Return (x, y) of the center of cell containing provided text 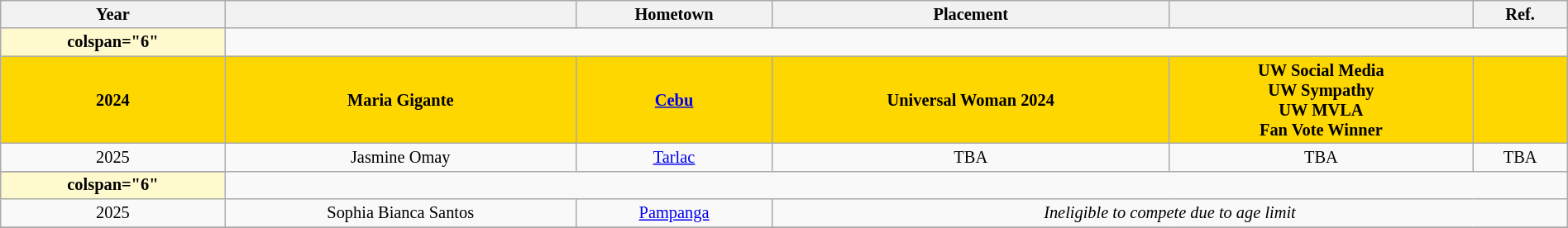
Placement (971, 14)
Ref. (1520, 14)
Pampanga (673, 213)
Ineligible to compete due to age limit (1170, 213)
2024 (112, 100)
Cebu (673, 100)
Maria Gigante (400, 100)
Hometown (673, 14)
Sophia Bianca Santos (400, 213)
UW Social Media UW Sympathy UW MVLA Fan Vote Winner (1322, 100)
Tarlac (673, 157)
Jasmine Omay (400, 157)
Universal Woman 2024 (971, 100)
Year (112, 14)
